Return [X, Y] of the center of cell containing provided text 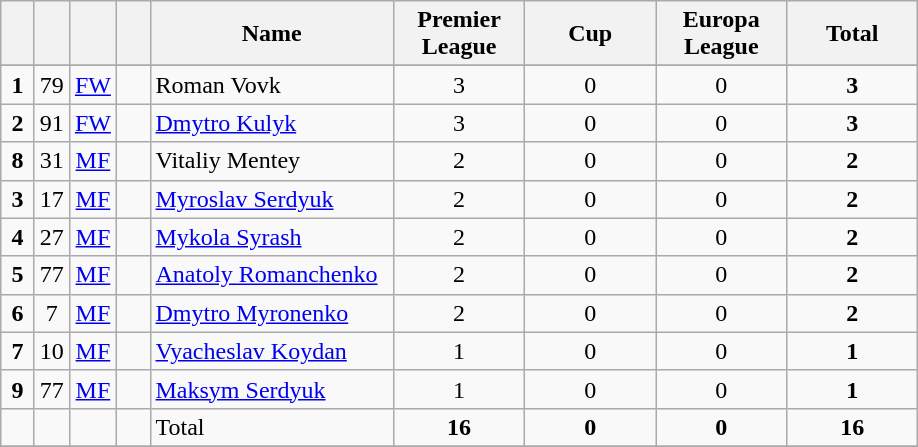
Mykola Syrash [272, 237]
Myroslav Serdyuk [272, 199]
31 [52, 161]
9 [18, 389]
91 [52, 123]
Dmytro Myronenko [272, 313]
Dmytro Kulyk [272, 123]
5 [18, 275]
Vitaliy Mentey [272, 161]
Anatoly Romanchenko [272, 275]
Europa League [722, 34]
Maksym Serdyuk [272, 389]
Roman Vovk [272, 85]
4 [18, 237]
17 [52, 199]
Vyacheslav Koydan [272, 351]
8 [18, 161]
27 [52, 237]
Name [272, 34]
6 [18, 313]
Premier League [460, 34]
79 [52, 85]
Cup [590, 34]
10 [52, 351]
